Pinpoint the cell where the given text exists, returning its (X, Y) midpoint coordinate. 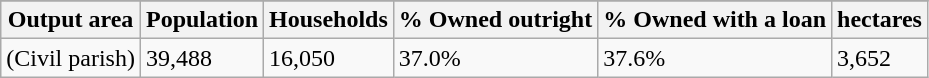
3,652 (880, 58)
Output area (71, 20)
37.0% (495, 58)
% Owned with a loan (715, 20)
% Owned outright (495, 20)
(Civil parish) (71, 58)
37.6% (715, 58)
Population (202, 20)
39,488 (202, 58)
Households (329, 20)
16,050 (329, 58)
hectares (880, 20)
